Pinpoint the cell where the given text exists, returning its (X, Y) midpoint coordinate. 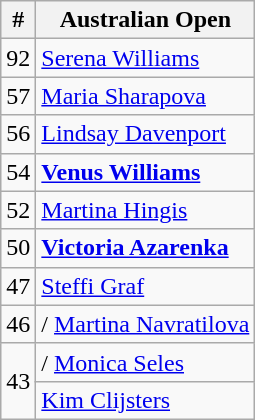
/ Monica Seles (146, 362)
47 (18, 286)
Steffi Graf (146, 286)
/ Martina Navratilova (146, 324)
Venus Williams (146, 172)
43 (18, 381)
46 (18, 324)
Kim Clijsters (146, 400)
56 (18, 134)
57 (18, 96)
92 (18, 58)
Serena Williams (146, 58)
52 (18, 210)
Maria Sharapova (146, 96)
# (18, 20)
Victoria Azarenka (146, 248)
Martina Hingis (146, 210)
50 (18, 248)
Lindsay Davenport (146, 134)
54 (18, 172)
Australian Open (146, 20)
